Locate the cell with the specified text and output its [x, y] center coordinate. 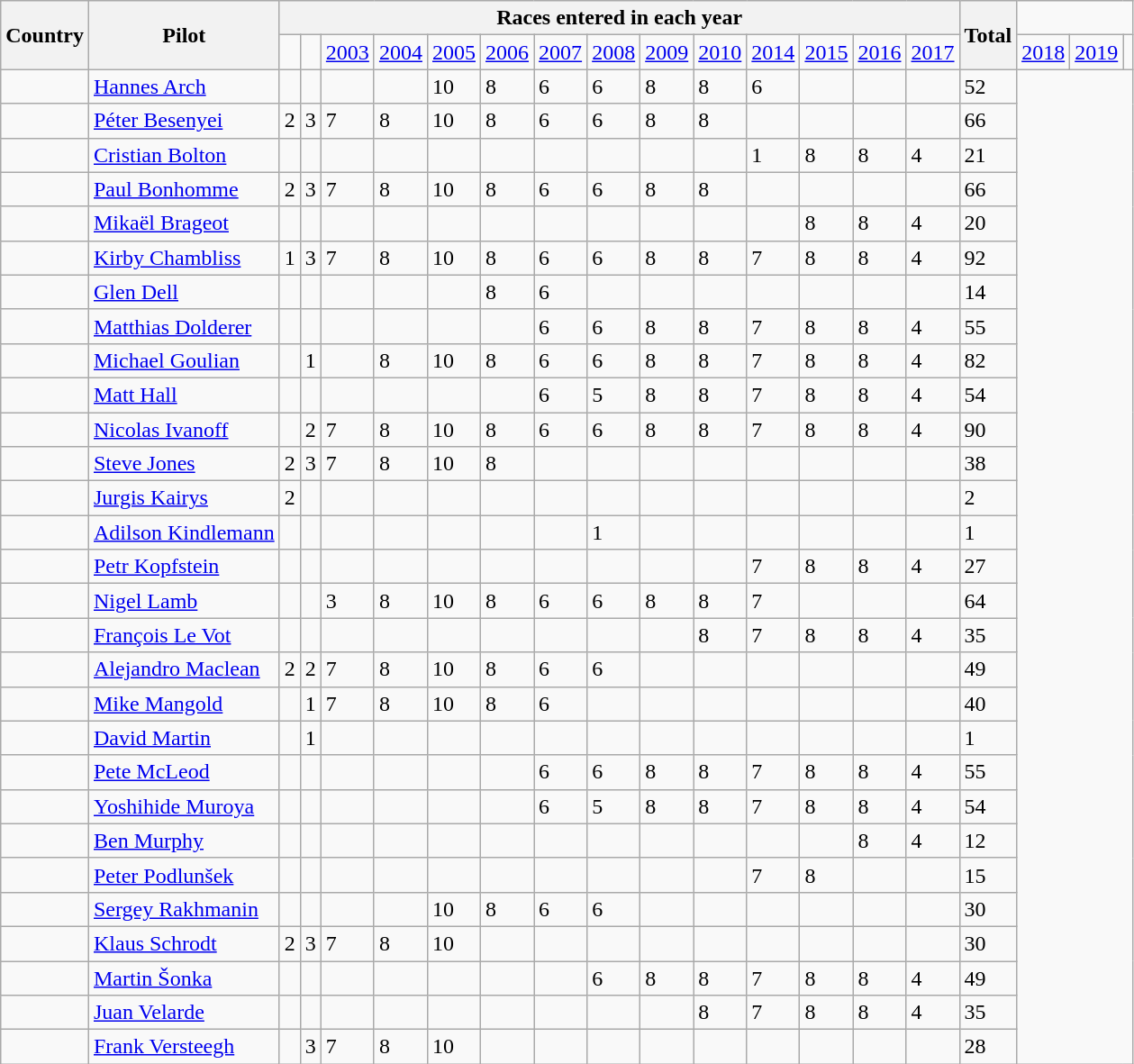
Cristian Bolton [184, 155]
Glen Dell [184, 292]
Adilson Kindlemann [184, 532]
52 [988, 86]
Mikaël Brageot [184, 223]
Matthias Dolderer [184, 326]
Pilot [184, 35]
2017 [933, 52]
2007 [560, 52]
15 [988, 875]
François Le Vot [184, 635]
27 [988, 567]
Nicolas Ivanoff [184, 430]
2004 [400, 52]
Matt Hall [184, 395]
Péter Besenyei [184, 121]
92 [988, 258]
40 [988, 704]
Peter Podlunšek [184, 875]
Petr Kopfstein [184, 567]
2016 [879, 52]
20 [988, 223]
Jurgis Kairys [184, 498]
Races entered in each year [620, 18]
2019 [1097, 52]
2015 [827, 52]
2014 [773, 52]
Ben Murphy [184, 841]
Nigel Lamb [184, 601]
82 [988, 360]
Michael Goulian [184, 360]
Hannes Arch [184, 86]
Yoshihide Muroya [184, 806]
2018 [1043, 52]
2005 [454, 52]
38 [988, 464]
Country [45, 35]
14 [988, 292]
Klaus Schrodt [184, 943]
64 [988, 601]
Paul Bonhomme [184, 189]
2003 [348, 52]
Juan Velarde [184, 1013]
2006 [508, 52]
David Martin [184, 738]
12 [988, 841]
90 [988, 430]
Pete McLeod [184, 772]
2008 [614, 52]
Steve Jones [184, 464]
Mike Mangold [184, 704]
2009 [667, 52]
2010 [721, 52]
Kirby Chambliss [184, 258]
Total [988, 35]
21 [988, 155]
Frank Versteegh [184, 1047]
Martin Šonka [184, 978]
28 [988, 1047]
Sergey Rakhmanin [184, 909]
Alejandro Maclean [184, 669]
